For the text-containing cell, return its midpoint in (x, y) coordinate format. 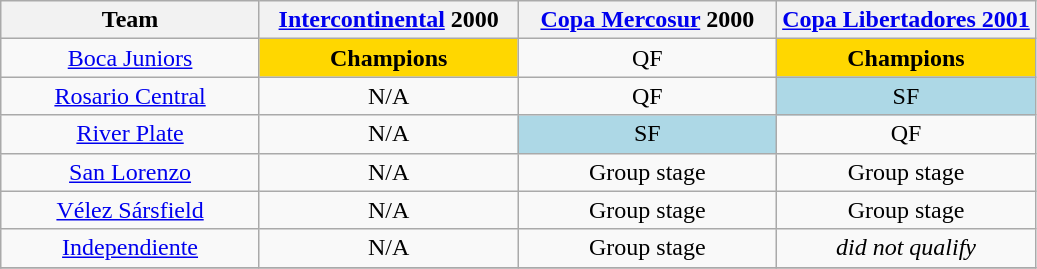
Copa Mercosur 2000 (648, 20)
Copa Libertadores 2001 (906, 20)
Team (130, 20)
Independiente (130, 248)
did not qualify (906, 248)
Vélez Sársfield (130, 210)
Intercontinental 2000 (388, 20)
River Plate (130, 134)
Rosario Central (130, 96)
San Lorenzo (130, 172)
Boca Juniors (130, 58)
